Extract the [X, Y] coordinate from the center of the cell holding the provided text.  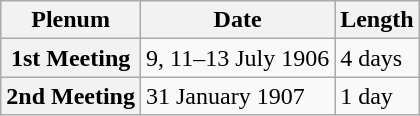
31 January 1907 [237, 96]
1 day [377, 96]
9, 11–13 July 1906 [237, 58]
1st Meeting [71, 58]
2nd Meeting [71, 96]
Date [237, 20]
Plenum [71, 20]
Length [377, 20]
4 days [377, 58]
